From the cell containing the given text, extract its center point as (X, Y) coordinate. 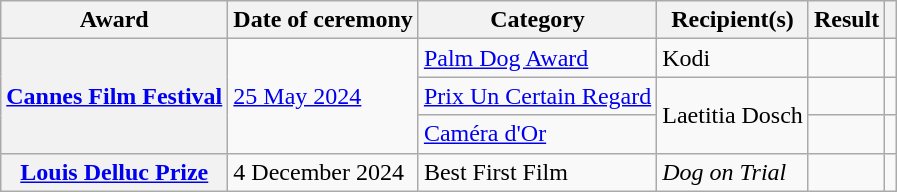
4 December 2024 (324, 172)
Dog on Trial (733, 172)
Prix Un Certain Regard (537, 96)
Palm Dog Award (537, 58)
Caméra d'Or (537, 134)
Cannes Film Festival (114, 96)
Best First Film (537, 172)
Louis Delluc Prize (114, 172)
Kodi (733, 58)
Laetitia Dosch (733, 115)
Date of ceremony (324, 20)
Award (114, 20)
25 May 2024 (324, 96)
Recipient(s) (733, 20)
Result (846, 20)
Category (537, 20)
